From the cell containing the given text, extract its center point as [X, Y] coordinate. 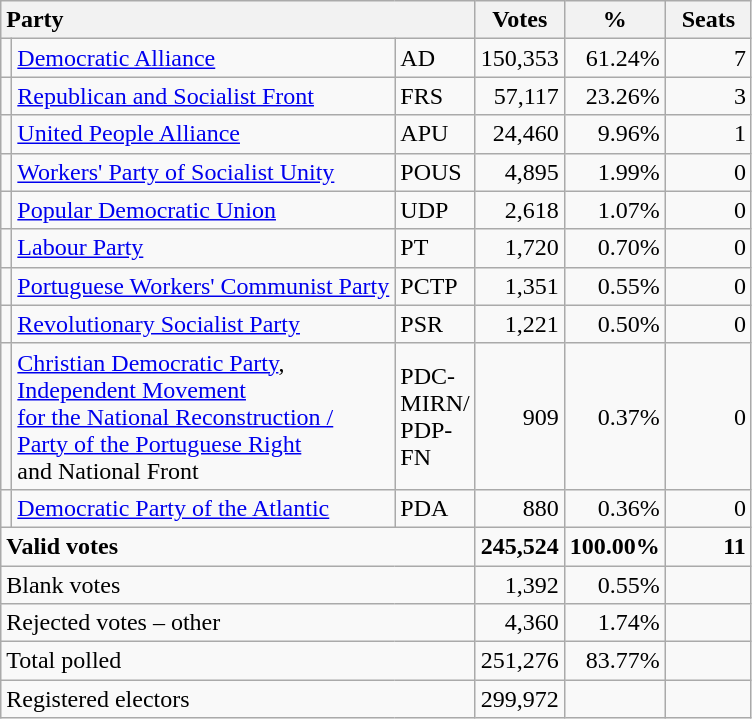
Portuguese Workers' Communist Party [204, 286]
1.74% [614, 623]
Labour Party [204, 248]
3 [708, 96]
1,351 [520, 286]
9.96% [614, 134]
57,117 [520, 96]
299,972 [520, 699]
PCTP [435, 286]
POUS [435, 172]
UDP [435, 210]
150,353 [520, 58]
1,221 [520, 324]
Rejected votes – other [238, 623]
Revolutionary Socialist Party [204, 324]
1 [708, 134]
0.70% [614, 248]
0.36% [614, 508]
0.50% [614, 324]
4,360 [520, 623]
100.00% [614, 546]
% [614, 20]
11 [708, 546]
1.07% [614, 210]
Christian Democratic Party,Independent Movementfor the National Reconstruction /Party of the Portuguese Rightand National Front [204, 416]
1,720 [520, 248]
Seats [708, 20]
Blank votes [238, 585]
Valid votes [238, 546]
APU [435, 134]
4,895 [520, 172]
FRS [435, 96]
United People Alliance [204, 134]
PDC-MIRN/PDP-FN [435, 416]
Votes [520, 20]
251,276 [520, 661]
Popular Democratic Union [204, 210]
245,524 [520, 546]
Republican and Socialist Front [204, 96]
Democratic Party of the Atlantic [204, 508]
24,460 [520, 134]
Party [238, 20]
83.77% [614, 661]
Democratic Alliance [204, 58]
AD [435, 58]
Total polled [238, 661]
23.26% [614, 96]
61.24% [614, 58]
PSR [435, 324]
1.99% [614, 172]
PDA [435, 508]
2,618 [520, 210]
0.37% [614, 416]
7 [708, 58]
1,392 [520, 585]
Registered electors [238, 699]
Workers' Party of Socialist Unity [204, 172]
880 [520, 508]
PT [435, 248]
909 [520, 416]
